Search for the cell housing the specified text and yield its (x, y) center coordinate. 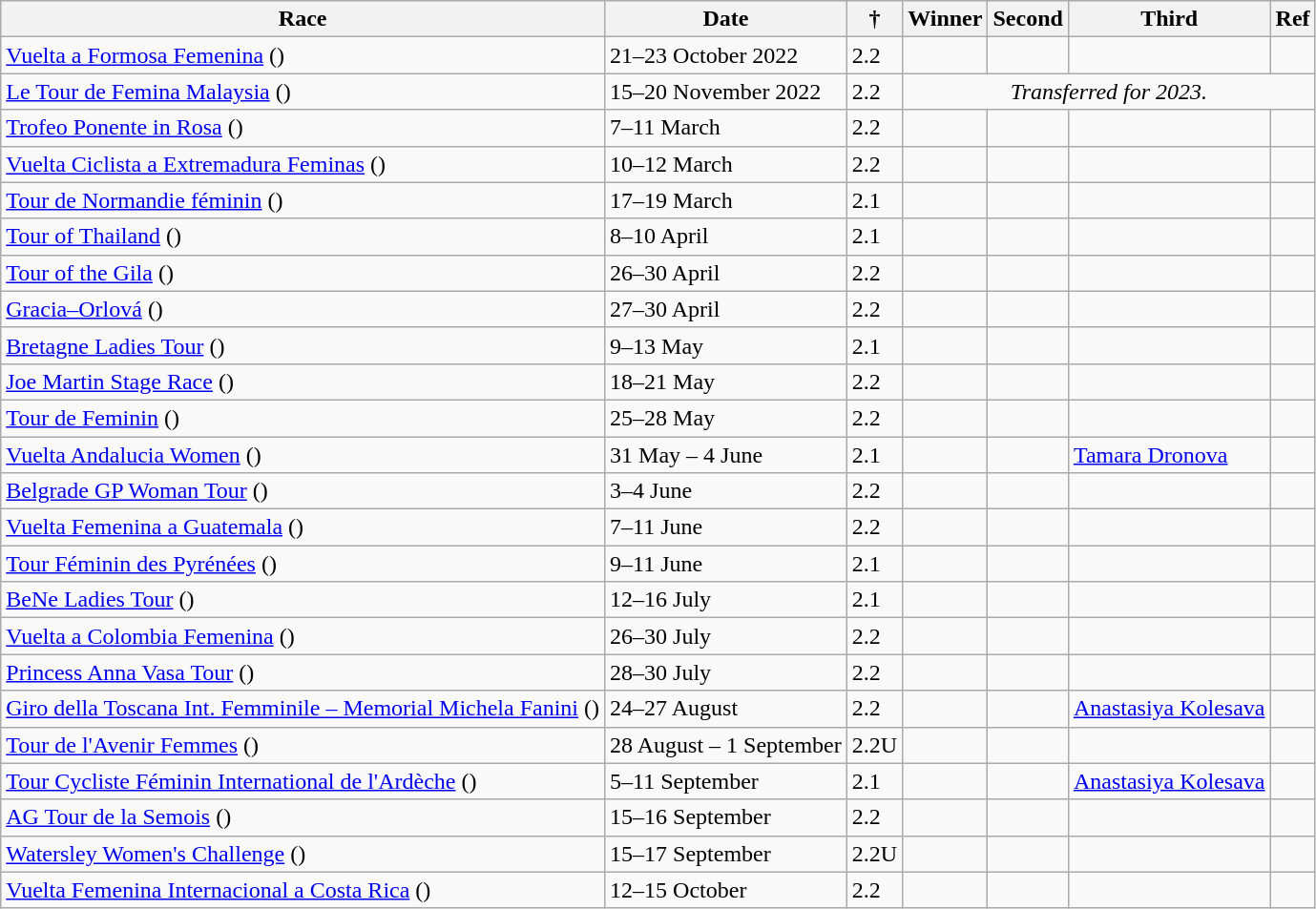
15–17 September (726, 854)
Tamara Dronova (1169, 455)
3–4 June (726, 491)
Bretagne Ladies Tour () (303, 345)
7–11 March (726, 128)
BeNe Ladies Tour () (303, 600)
9–11 June (726, 564)
Watersley Women's Challenge () (303, 854)
26–30 July (726, 636)
27–30 April (726, 309)
24–27 August (726, 709)
18–21 May (726, 382)
Gracia–Orlová () (303, 309)
9–13 May (726, 345)
Tour de l'Avenir Femmes () (303, 745)
7–11 June (726, 527)
Date (726, 19)
21–23 October 2022 (726, 55)
Vuelta a Formosa Femenina () (303, 55)
Le Tour de Femina Malaysia () (303, 92)
Vuelta Ciclista a Extremadura Feminas () (303, 164)
31 May – 4 June (726, 455)
12–15 October (726, 890)
Tour of Thailand () (303, 237)
Race (303, 19)
Vuelta Femenina a Guatemala () (303, 527)
Belgrade GP Woman Tour () (303, 491)
17–19 March (726, 200)
25–28 May (726, 418)
5–11 September (726, 781)
Giro della Toscana Int. Femminile – Memorial Michela Fanini () (303, 709)
15–20 November 2022 (726, 92)
28 August – 1 September (726, 745)
Tour de Feminin () (303, 418)
12–16 July (726, 600)
† (874, 19)
Ref (1292, 19)
26–30 April (726, 273)
Third (1169, 19)
Trofeo Ponente in Rosa () (303, 128)
AG Tour de la Semois () (303, 817)
Second (1028, 19)
Tour Cycliste Féminin International de l'Ardèche () (303, 781)
Winner (945, 19)
8–10 April (726, 237)
28–30 July (726, 672)
Vuelta a Colombia Femenina () (303, 636)
Tour of the Gila () (303, 273)
Transferred for 2023. (1109, 92)
Princess Anna Vasa Tour () (303, 672)
Vuelta Andalucia Women () (303, 455)
15–16 September (726, 817)
Joe Martin Stage Race () (303, 382)
Tour de Normandie féminin () (303, 200)
Vuelta Femenina Internacional a Costa Rica () (303, 890)
10–12 March (726, 164)
Tour Féminin des Pyrénées () (303, 564)
